Search for the cell housing the specified text and yield its [x, y] center coordinate. 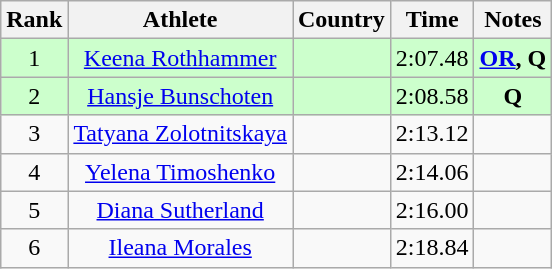
Tatyana Zolotnitskaya [180, 134]
Athlete [180, 20]
Notes [513, 20]
6 [34, 248]
Time [432, 20]
OR, Q [513, 58]
2:13.12 [432, 134]
2 [34, 96]
Ileana Morales [180, 248]
2:08.58 [432, 96]
Diana Sutherland [180, 210]
3 [34, 134]
Rank [34, 20]
Yelena Timoshenko [180, 172]
2:16.00 [432, 210]
Hansje Bunschoten [180, 96]
2:18.84 [432, 248]
5 [34, 210]
2:14.06 [432, 172]
1 [34, 58]
Q [513, 96]
4 [34, 172]
Country [341, 20]
2:07.48 [432, 58]
Keena Rothhammer [180, 58]
